Capture the cell that displays the provided text and extract its [x, y] central coordinate. 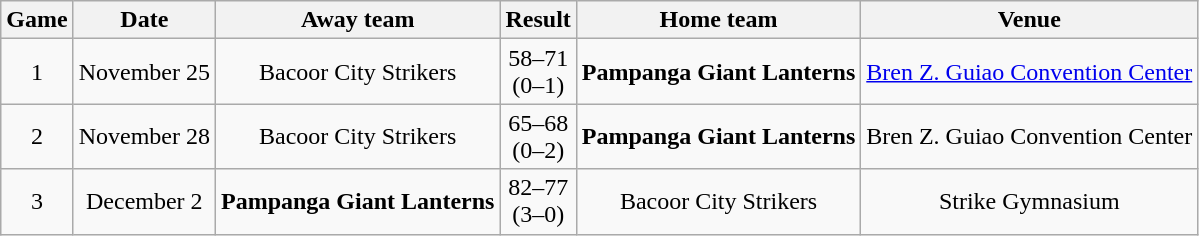
November 28 [144, 136]
65–68 (0–2) [538, 136]
82–77 (3–0) [538, 202]
1 [37, 72]
Date [144, 20]
Strike Gymnasium [1030, 202]
Game [37, 20]
58–71 (0–1) [538, 72]
Away team [357, 20]
Venue [1030, 20]
November 25 [144, 72]
3 [37, 202]
Home team [718, 20]
December 2 [144, 202]
2 [37, 136]
Result [538, 20]
